Identify which cell holds the provided text, then report its (x, y) central coordinate. 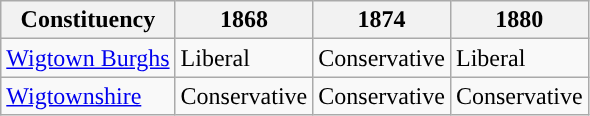
1880 (519, 20)
Wigtown Burghs (88, 58)
1868 (244, 20)
Wigtownshire (88, 96)
Constituency (88, 20)
1874 (382, 20)
